Determine the (x, y) coordinate at the center of the cell enclosing the given text.  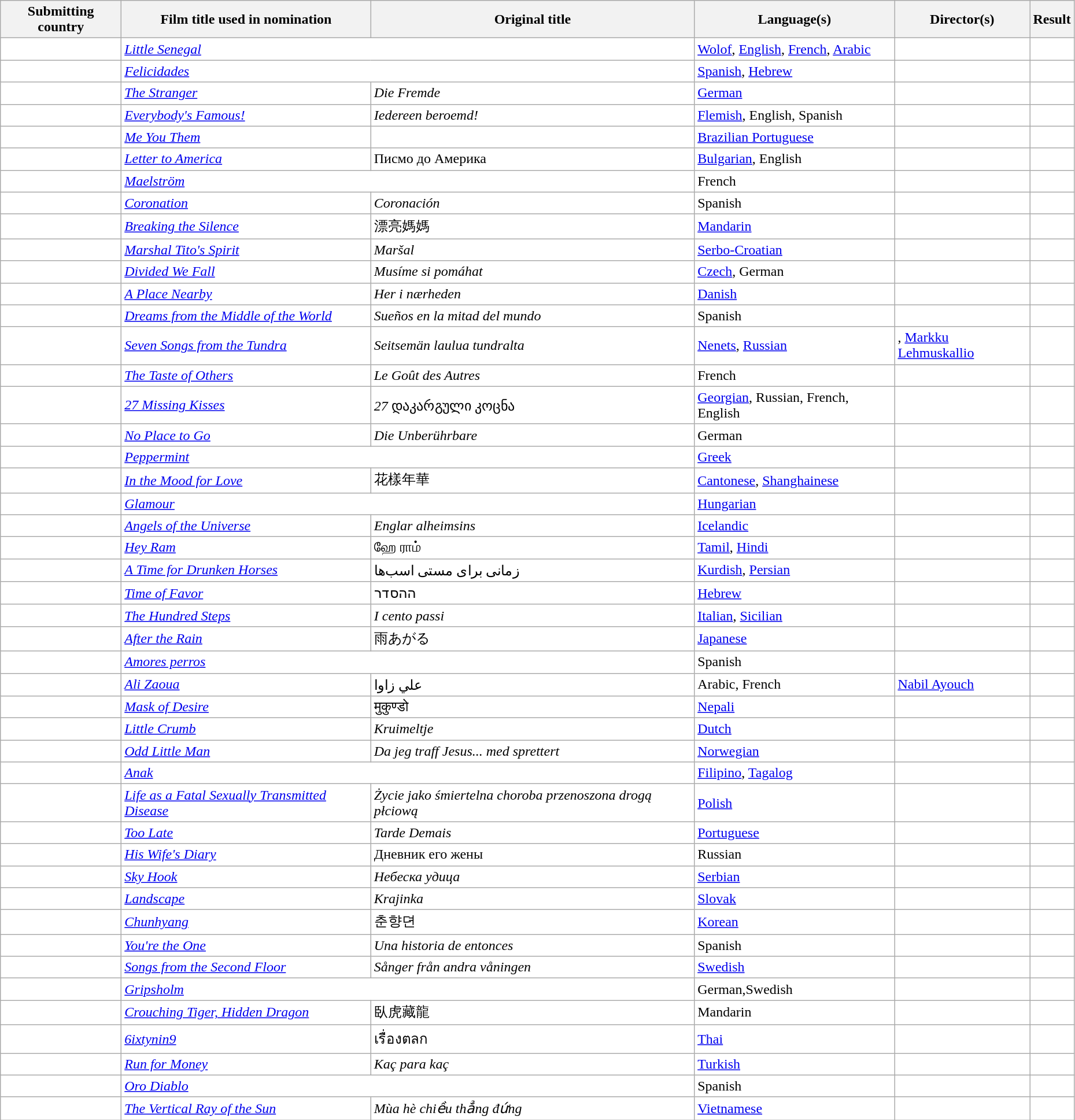
Nabil Ayouch (962, 685)
Sky Hook (246, 877)
花樣年華 (532, 480)
Brazilian Portuguese (795, 137)
Flemish, English, Spanish (795, 115)
춘향뎐 (532, 922)
You're the One (246, 945)
27 Missing Kisses (246, 405)
Vietnamese (795, 1108)
Icelandic (795, 526)
雨あがる (532, 638)
Die Unberührbare (532, 435)
Norwegian (795, 751)
Film title used in nomination (246, 20)
Spanish, Hebrew (795, 71)
Crouching Tiger, Hidden Dragon (246, 1013)
Swedish (795, 967)
Sånger från andra våningen (532, 967)
Maršal (532, 250)
The Stranger (246, 93)
Gripsholm (408, 989)
Little Senegal (408, 49)
Englar alheimsins (532, 526)
Hungarian (795, 504)
Da jeg traff Jesus... med sprettert (532, 751)
Kurdish, Persian (795, 570)
Japanese (795, 638)
Oro Diablo (408, 1086)
Le Goût des Autres (532, 375)
Felicidades (408, 71)
Her i nærheden (532, 294)
Little Crumb (246, 729)
Musíme si pomáhat (532, 272)
The Vertical Ray of the Sun (246, 1108)
Polish (795, 803)
臥虎藏龍 (532, 1013)
Dutch (795, 729)
The Taste of Others (246, 375)
漂亮媽媽 (532, 227)
Писмо до Америка (532, 159)
Seitsemän laulua tundralta (532, 346)
Coronación (532, 203)
علي زاوا (532, 685)
เรื่องตลก (532, 1038)
Tarde Demais (532, 833)
Nenets, Russian (795, 346)
Marshal Tito's Spirit (246, 250)
Hey Ram (246, 548)
Una historia de entonces (532, 945)
Result (1052, 20)
27 დაკარგული კოცნა (532, 405)
Anak (408, 773)
Me You Them (246, 137)
In the Mood for Love (246, 480)
Time of Favor (246, 593)
A Place Nearby (246, 294)
Danish (795, 294)
Landscape (246, 899)
Serbo-Croatian (795, 250)
Arabic, French (795, 685)
, Markku Lehmuskallio (962, 346)
Cantonese, Shanghainese (795, 480)
The Hundred Steps (246, 615)
Chunhyang (246, 922)
His Wife's Diary (246, 855)
Greek (795, 457)
Thai (795, 1038)
Amores perros (408, 662)
Mask of Desire (246, 707)
Seven Songs from the Tundra (246, 346)
Glamour (408, 504)
Submitting country (61, 20)
Everybody's Famous! (246, 115)
Songs from the Second Floor (246, 967)
Mùa hè chiều thẳng đứng (532, 1108)
Dreams from the Middle of the World (246, 316)
6ixtynin9 (246, 1038)
Breaking the Silence (246, 227)
ஹே ராம் (532, 548)
ההסדר (532, 593)
Wolof, English, French, Arabic (795, 49)
Дневник его жены (532, 855)
Ali Zaoua (246, 685)
Bulgarian, English (795, 159)
Nepali (795, 707)
Too Late (246, 833)
Slovak (795, 899)
Kruimeltje (532, 729)
Maelström (408, 181)
Run for Money (246, 1064)
After the Rain (246, 638)
Serbian (795, 877)
Georgian, Russian, French, English (795, 405)
A Time for Drunken Horses (246, 570)
मुकुण्डो (532, 707)
Coronation (246, 203)
Peppermint (408, 457)
Iedereen beroemd! (532, 115)
Italian, Sicilian (795, 615)
Director(s) (962, 20)
Odd Little Man (246, 751)
Turkish (795, 1064)
Angels of the Universe (246, 526)
Language(s) (795, 20)
Portuguese (795, 833)
Divided We Fall (246, 272)
Life as a Fatal Sexually Transmitted Disease (246, 803)
Filipino, Tagalog (795, 773)
Original title (532, 20)
Korean (795, 922)
Krajinka (532, 899)
Hebrew (795, 593)
Russian (795, 855)
Życie jako śmiertelna choroba przenoszona drogą płciową (532, 803)
Letter to America (246, 159)
Tamil, Hindi (795, 548)
Die Fremde (532, 93)
Небеска удица (532, 877)
German,Swedish (795, 989)
زمانی برای مستی اسب‌ها (532, 570)
Sueños en la mitad del mundo (532, 316)
No Place to Go (246, 435)
Kaç para kaç (532, 1064)
I cento passi (532, 615)
Czech, German (795, 272)
